Locate the cell with the specified text and output its (X, Y) center coordinate. 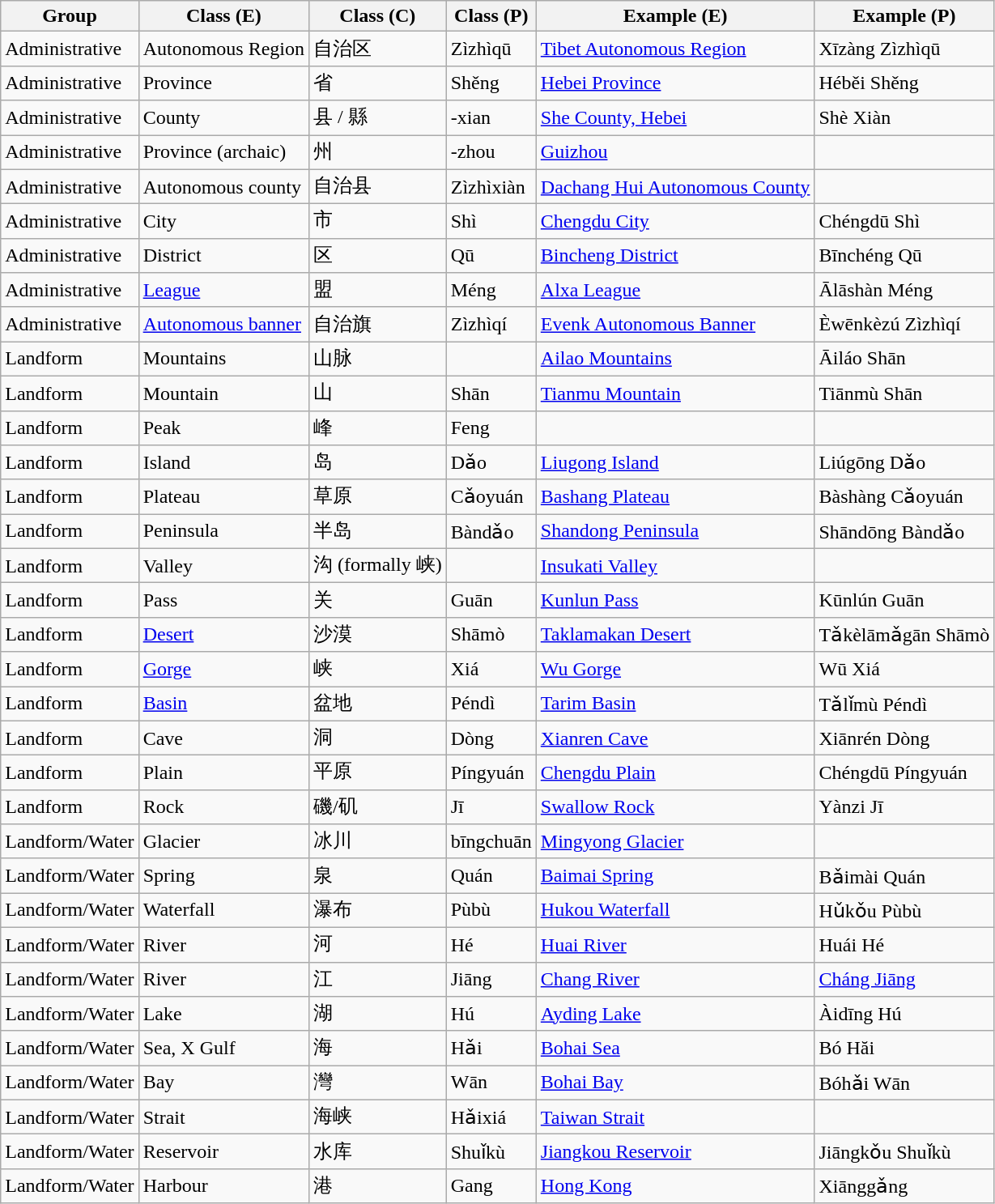
Class (P) (491, 16)
Bashang Plateau (675, 497)
河 (378, 944)
She County, Hebei (675, 118)
Èwēnkèzú Zìzhìqí (904, 324)
Tǎkèlāmǎgān Shāmò (904, 635)
Hǔkǒu Pùbù (904, 910)
District (223, 256)
Chéngdū Píngyuán (904, 772)
Gorge (223, 669)
Guān (491, 601)
县 / 縣 (378, 118)
Shān (491, 394)
Àidīng Hú (904, 1014)
Basin (223, 704)
Āiláo Shān (904, 359)
海峡 (378, 1117)
Chengdu City (675, 222)
Tianmu Mountain (675, 394)
江 (378, 980)
Quán (491, 876)
盟 (378, 290)
Kūnlún Guān (904, 601)
Qū (491, 256)
Bohai Bay (675, 1083)
Méng (491, 290)
Bàshàng Cǎoyuán (904, 497)
Cǎoyuán (491, 497)
Valley (223, 565)
League (223, 290)
Strait (223, 1117)
Shěng (491, 83)
州 (378, 152)
盆地 (378, 704)
Shè Xiàn (904, 118)
岛 (378, 463)
Xiānrén Dòng (904, 738)
Chang River (675, 980)
瀑布 (378, 910)
Spring (223, 876)
Cháng Jiāng (904, 980)
Example (P) (904, 16)
Bǎimài Quán (904, 876)
Bóhǎi Wān (904, 1083)
City (223, 222)
港 (378, 1185)
Rock (223, 806)
County (223, 118)
Pùbù (491, 910)
区 (378, 256)
Zìzhìqí (491, 324)
Dǎo (491, 463)
Wū Xiá (904, 669)
洞 (378, 738)
Shāmò (491, 635)
Hǎi (491, 1048)
Alxa League (675, 290)
Taiwan Strait (675, 1117)
湖 (378, 1014)
Bàndǎo (491, 531)
Desert (223, 635)
Bohai Sea (675, 1048)
Hú (491, 1014)
自治区 (378, 49)
磯/矶 (378, 806)
Chengdu Plain (675, 772)
Plain (223, 772)
Hé (491, 944)
Jiangkou Reservoir (675, 1151)
Autonomous banner (223, 324)
Ayding Lake (675, 1014)
Lake (223, 1014)
Tarim Basin (675, 704)
Shāndōng Bàndǎo (904, 531)
Zìzhìqū (491, 49)
Bīnchéng Qū (904, 256)
Zìzhìxiàn (491, 186)
Tibet Autonomous Region (675, 49)
海 (378, 1048)
Mountain (223, 394)
Gang (491, 1185)
自治旗 (378, 324)
沙漠 (378, 635)
Hebei Province (675, 83)
-zhou (491, 152)
草原 (378, 497)
Evenk Autonomous Banner (675, 324)
Wu Gorge (675, 669)
Dòng (491, 738)
Island (223, 463)
Feng (491, 428)
Autonomous Region (223, 49)
Héběi Shěng (904, 83)
Xianren Cave (675, 738)
Mountains (223, 359)
Dachang Hui Autonomous County (675, 186)
Xīzàng Zìzhìqū (904, 49)
Xiá (491, 669)
灣 (378, 1083)
冰川 (378, 842)
山 (378, 394)
Pass (223, 601)
省 (378, 83)
Class (C) (378, 16)
Hǎixiá (491, 1117)
Mingyong Glacier (675, 842)
Autonomous county (223, 186)
Hong Kong (675, 1185)
-xian (491, 118)
自治县 (378, 186)
Shandong Peninsula (675, 531)
Liúgōng Dǎo (904, 463)
Shì (491, 222)
峡 (378, 669)
Hukou Waterfall (675, 910)
Xiānggǎng (904, 1185)
Group (70, 16)
Bincheng District (675, 256)
Kunlun Pass (675, 601)
Cave (223, 738)
泉 (378, 876)
Baimai Spring (675, 876)
Huai River (675, 944)
Tǎlǐmù Péndì (904, 704)
Péndì (491, 704)
bīngchuān (491, 842)
Ālāshàn Méng (904, 290)
Example (E) (675, 16)
山脉 (378, 359)
Province (archaic) (223, 152)
Yànzi Jī (904, 806)
峰 (378, 428)
Plateau (223, 497)
Jī (491, 806)
Peninsula (223, 531)
Liugong Island (675, 463)
沟 (formally 峡) (378, 565)
Class (E) (223, 16)
Chéngdū Shì (904, 222)
Huái Hé (904, 944)
Wān (491, 1083)
水库 (378, 1151)
Guizhou (675, 152)
Bó Hăi (904, 1048)
Bay (223, 1083)
Jiāng (491, 980)
Ailao Mountains (675, 359)
Harbour (223, 1185)
半岛 (378, 531)
Insukati Valley (675, 565)
Píngyuán (491, 772)
Sea, X Gulf (223, 1048)
Taklamakan Desert (675, 635)
Jiāngkǒu Shuǐkù (904, 1151)
平原 (378, 772)
Tiānmù Shān (904, 394)
市 (378, 222)
Province (223, 83)
Peak (223, 428)
Glacier (223, 842)
Waterfall (223, 910)
关 (378, 601)
Reservoir (223, 1151)
Shuǐkù (491, 1151)
Swallow Rock (675, 806)
